Identify which cell holds the provided text, then report its (x, y) central coordinate. 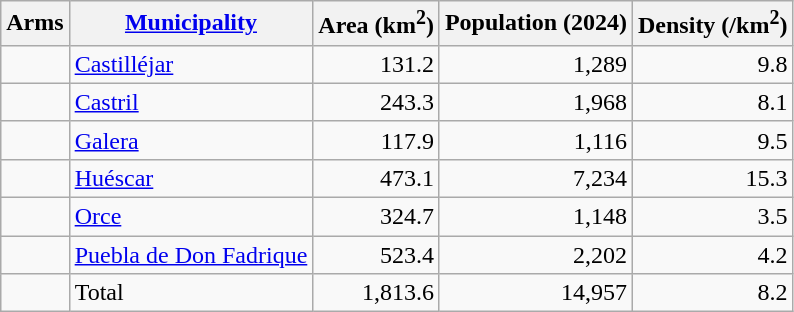
Galera (191, 140)
1,148 (536, 217)
473.1 (376, 178)
2,202 (536, 255)
Municipality (191, 24)
Orce (191, 217)
9.8 (713, 64)
1,968 (536, 102)
1,116 (536, 140)
Castilléjar (191, 64)
Arms (35, 24)
Density (/km2) (713, 24)
131.2 (376, 64)
8.2 (713, 293)
1,813.6 (376, 293)
523.4 (376, 255)
15.3 (713, 178)
Area (km2) (376, 24)
324.7 (376, 217)
8.1 (713, 102)
117.9 (376, 140)
1,289 (536, 64)
7,234 (536, 178)
Total (191, 293)
Population (2024) (536, 24)
14,957 (536, 293)
Huéscar (191, 178)
243.3 (376, 102)
4.2 (713, 255)
Puebla de Don Fadrique (191, 255)
3.5 (713, 217)
9.5 (713, 140)
Castril (191, 102)
